Pinpoint the cell where the given text exists, returning its (X, Y) midpoint coordinate. 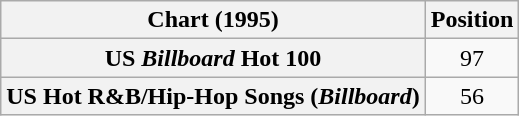
97 (472, 58)
US Billboard Hot 100 (213, 58)
Position (472, 20)
US Hot R&B/Hip-Hop Songs (Billboard) (213, 96)
56 (472, 96)
Chart (1995) (213, 20)
